Extract the (x, y) coordinate from the center of the cell holding the provided text.  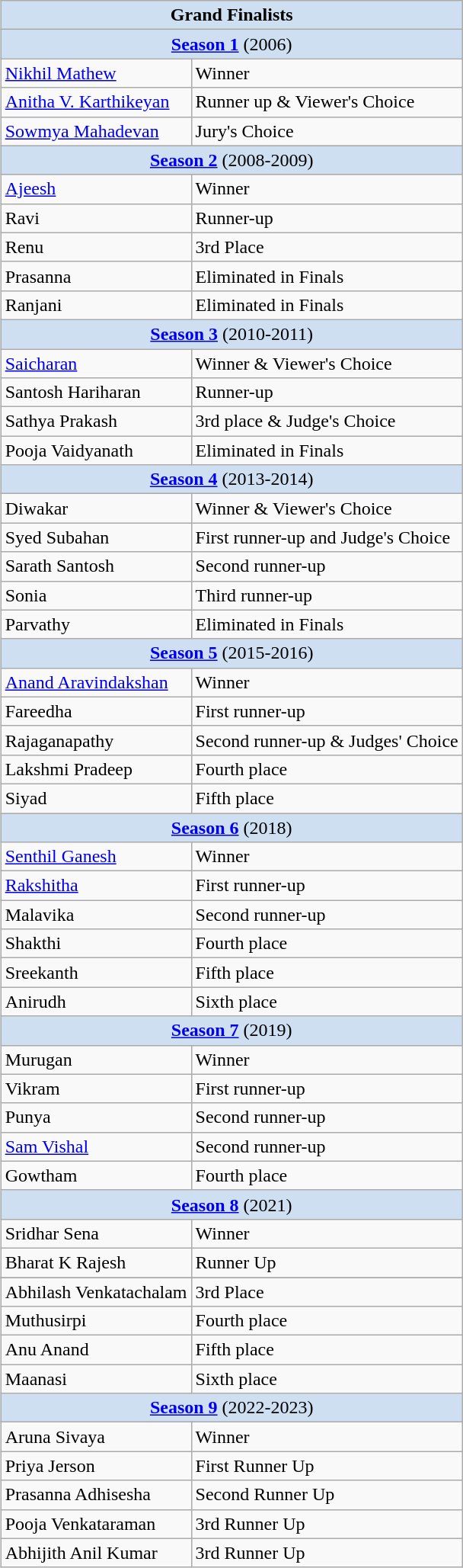
Season 6 (2018) (231, 827)
Diwakar (96, 508)
Lakshmi Pradeep (96, 769)
Abhijith Anil Kumar (96, 1553)
Anirudh (96, 1002)
Ajeesh (96, 189)
First Runner Up (327, 1466)
Siyad (96, 798)
Anitha V. Karthikeyan (96, 102)
Syed Subahan (96, 537)
First runner-up and Judge's Choice (327, 537)
Aruna Sivaya (96, 1437)
Sarath Santosh (96, 566)
Vikram (96, 1089)
Rajaganapathy (96, 740)
Senthil Ganesh (96, 857)
Abhilash Venkatachalam (96, 1292)
Season 3 (2010-2011) (231, 334)
Anu Anand (96, 1350)
Ravi (96, 218)
Saicharan (96, 364)
Second runner-up & Judges' Choice (327, 740)
Sathya Prakash (96, 422)
Season 5 (2015-2016) (231, 653)
Runner up & Viewer's Choice (327, 102)
Muthusirpi (96, 1321)
3rd place & Judge's Choice (327, 422)
Season 2 (2008-2009) (231, 160)
Jury's Choice (327, 131)
Rakshitha (96, 886)
Santosh Hariharan (96, 393)
Malavika (96, 915)
Anand Aravindakshan (96, 682)
Maanasi (96, 1379)
Shakthi (96, 944)
Priya Jerson (96, 1466)
Sowmya Mahadevan (96, 131)
Bharat K Rajesh (96, 1262)
Season 4 (2013-2014) (231, 479)
Nikhil Mathew (96, 73)
Sonia (96, 595)
Punya (96, 1117)
Season 8 (2021) (231, 1204)
Sridhar Sena (96, 1233)
Season 7 (2019) (231, 1031)
Fareedha (96, 711)
Prasanna Adhisesha (96, 1495)
Runner Up (327, 1262)
Parvathy (96, 624)
Third runner-up (327, 595)
Sam Vishal (96, 1146)
Ranjani (96, 305)
Prasanna (96, 276)
Season 1 (2006) (231, 44)
Gowtham (96, 1175)
Murugan (96, 1060)
Pooja Vaidyanath (96, 451)
Sreekanth (96, 973)
Grand Finalists (231, 15)
Renu (96, 247)
Second Runner Up (327, 1495)
Season 9 (2022-2023) (231, 1408)
Pooja Venkataraman (96, 1524)
